Determine the [x, y] coordinate at the center of the cell enclosing the given text.  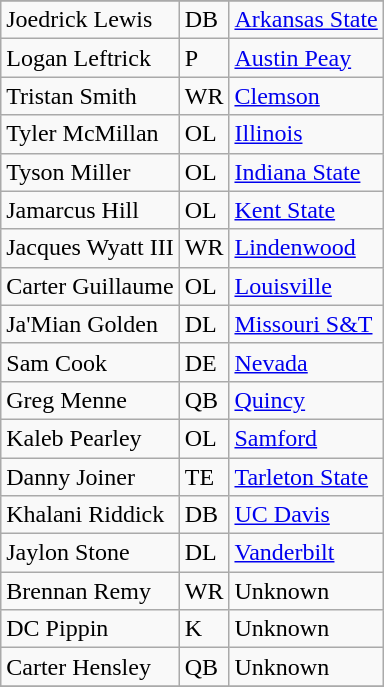
DE [204, 362]
Louisville [306, 286]
Illinois [306, 134]
UC Davis [306, 515]
Ja'Mian Golden [90, 324]
TE [204, 477]
Kent State [306, 210]
Lindenwood [306, 248]
Jamarcus Hill [90, 210]
Tarleton State [306, 477]
P [204, 58]
Tyler McMillan [90, 134]
Missouri S&T [306, 324]
Jaylon Stone [90, 553]
Carter Hensley [90, 667]
Danny Joiner [90, 477]
Carter Guillaume [90, 286]
Brennan Remy [90, 591]
Indiana State [306, 172]
K [204, 629]
Tyson Miller [90, 172]
Vanderbilt [306, 553]
Arkansas State [306, 20]
Jacques Wyatt III [90, 248]
Khalani Riddick [90, 515]
Tristan Smith [90, 96]
Quincy [306, 400]
Austin Peay [306, 58]
Clemson [306, 96]
Logan Leftrick [90, 58]
Nevada [306, 362]
Greg Menne [90, 400]
DC Pippin [90, 629]
Kaleb Pearley [90, 438]
Samford [306, 438]
Joedrick Lewis [90, 20]
Sam Cook [90, 362]
